Return the (x, y) coordinate for the center point of the cell that contains the specified text.  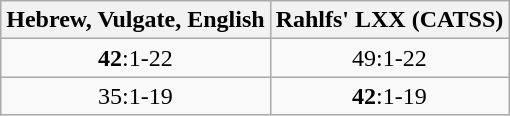
42:1-19 (390, 96)
42:1-22 (136, 58)
35:1-19 (136, 96)
Rahlfs' LXX (CATSS) (390, 20)
49:1-22 (390, 58)
Hebrew, Vulgate, English (136, 20)
